Output the (X, Y) coordinate of the center of the cell containing the given text.  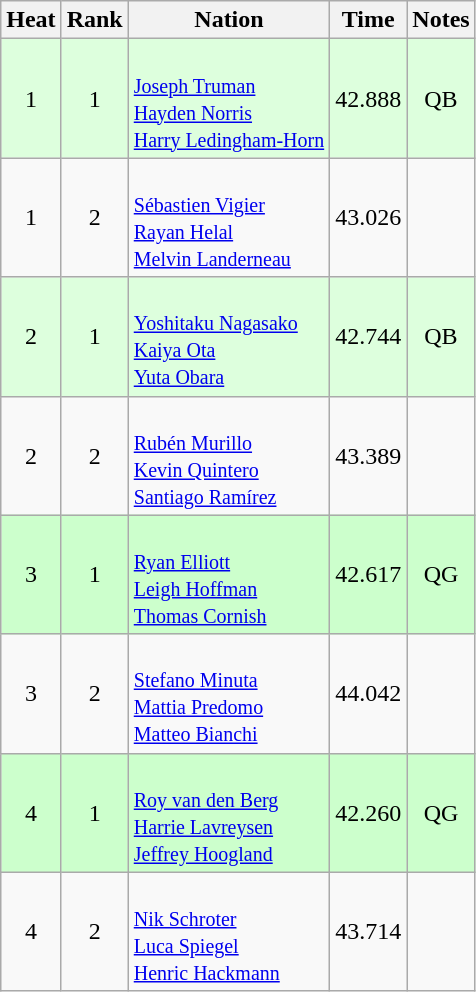
43.389 (368, 456)
Nation (228, 20)
Stefano MinutaMattia PredomoMatteo Bianchi (228, 694)
42.744 (368, 336)
42.617 (368, 574)
Ryan ElliottLeigh HoffmanThomas Cornish (228, 574)
Notes (441, 20)
43.026 (368, 218)
Roy van den BergHarrie LavreysenJeffrey Hoogland (228, 812)
Yoshitaku NagasakoKaiya OtaYuta Obara (228, 336)
Joseph TrumanHayden NorrisHarry Ledingham-Horn (228, 98)
Heat (31, 20)
44.042 (368, 694)
42.260 (368, 812)
Sébastien VigierRayan HelalMelvin Landerneau (228, 218)
Rubén MurilloKevin QuinteroSantiago Ramírez (228, 456)
Time (368, 20)
Rank (94, 20)
42.888 (368, 98)
Nik SchroterLuca SpiegelHenric Hackmann (228, 932)
43.714 (368, 932)
